Return the [X, Y] coordinate for the center point of the cell that contains the specified text.  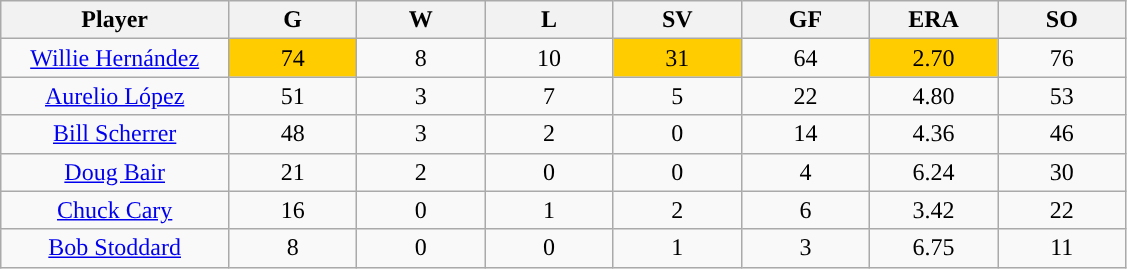
4.36 [934, 134]
3.42 [934, 210]
64 [805, 58]
30 [1062, 172]
G [293, 20]
46 [1062, 134]
Bob Stoddard [115, 248]
10 [549, 58]
SV [677, 20]
2.70 [934, 58]
Doug Bair [115, 172]
21 [293, 172]
Bill Scherrer [115, 134]
6.24 [934, 172]
16 [293, 210]
Aurelio López [115, 96]
14 [805, 134]
6.75 [934, 248]
11 [1062, 248]
74 [293, 58]
5 [677, 96]
6 [805, 210]
GF [805, 20]
Chuck Cary [115, 210]
53 [1062, 96]
31 [677, 58]
76 [1062, 58]
48 [293, 134]
Player [115, 20]
4 [805, 172]
W [421, 20]
L [549, 20]
4.80 [934, 96]
7 [549, 96]
SO [1062, 20]
ERA [934, 20]
51 [293, 96]
Willie Hernández [115, 58]
